Scan for the cell matching the given text and deliver its [X, Y] coordinate at center. 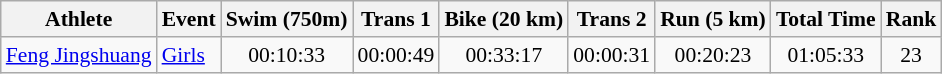
Swim (750m) [287, 19]
Trans 1 [396, 19]
Bike (20 km) [504, 19]
00:00:31 [612, 55]
Run (5 km) [713, 19]
00:33:17 [504, 55]
Feng Jingshuang [79, 55]
00:00:49 [396, 55]
Event [189, 19]
00:10:33 [287, 55]
Athlete [79, 19]
00:20:23 [713, 55]
01:05:33 [826, 55]
Rank [912, 19]
23 [912, 55]
Total Time [826, 19]
Girls [189, 55]
Trans 2 [612, 19]
